Search for the cell housing the specified text and yield its (x, y) center coordinate. 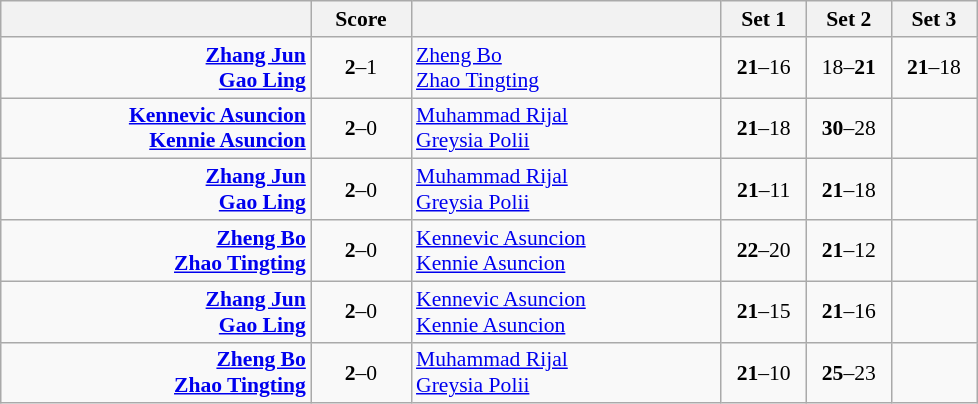
21–11 (764, 190)
Set 1 (764, 19)
21–15 (764, 312)
Set 2 (848, 19)
Score (361, 19)
22–20 (764, 250)
30–28 (848, 128)
21–12 (848, 250)
Set 3 (934, 19)
2–1 (361, 68)
18–21 (848, 68)
25–23 (848, 372)
21–10 (764, 372)
